Locate the cell with the specified text and output its [x, y] center coordinate. 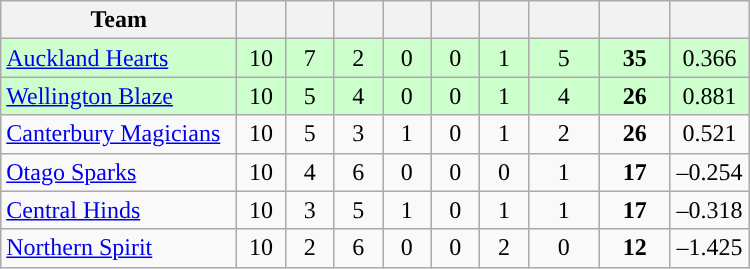
Otago Sparks [119, 172]
–0.254 [710, 172]
0.881 [710, 96]
0.521 [710, 134]
7 [310, 58]
Auckland Hearts [119, 58]
12 [634, 248]
Team [119, 20]
–0.318 [710, 210]
Wellington Blaze [119, 96]
Central Hinds [119, 210]
0.366 [710, 58]
Northern Spirit [119, 248]
–1.425 [710, 248]
Canterbury Magicians [119, 134]
35 [634, 58]
